Extract the [x, y] coordinate from the center of the cell holding the provided text.  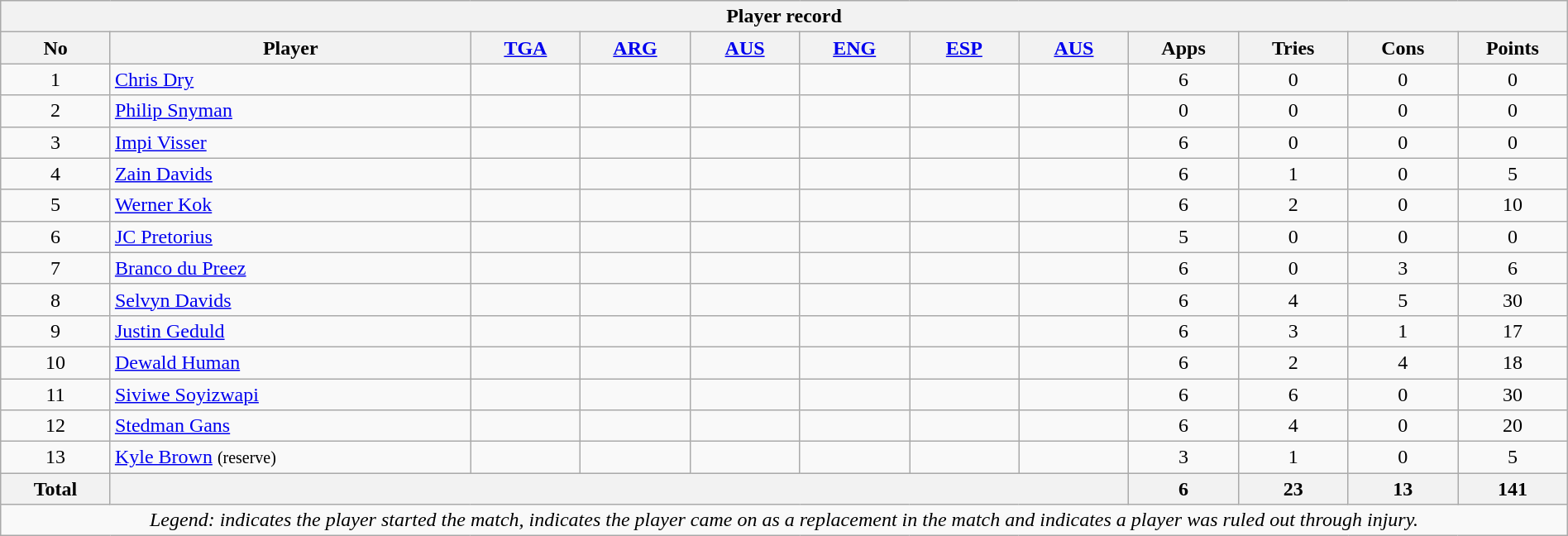
9 [56, 331]
Siviwe Soyizwapi [290, 395]
20 [1513, 426]
Stedman Gans [290, 426]
Player [290, 48]
Zain Davids [290, 174]
Justin Geduld [290, 331]
JC Pretorius [290, 237]
18 [1513, 362]
7 [56, 268]
TGA [526, 48]
Kyle Brown (reserve) [290, 457]
Chris Dry [290, 79]
Player record [784, 17]
8 [56, 299]
Branco du Preez [290, 268]
141 [1513, 489]
Philip Snyman [290, 111]
ENG [855, 48]
17 [1513, 331]
Apps [1184, 48]
No [56, 48]
Dewald Human [290, 362]
23 [1293, 489]
ESP [964, 48]
Werner Kok [290, 205]
Selvyn Davids [290, 299]
12 [56, 426]
ARG [635, 48]
11 [56, 395]
Total [56, 489]
Tries [1293, 48]
Points [1513, 48]
Impi Visser [290, 142]
Cons [1403, 48]
